Scan for the cell matching the given text and deliver its (X, Y) coordinate at center. 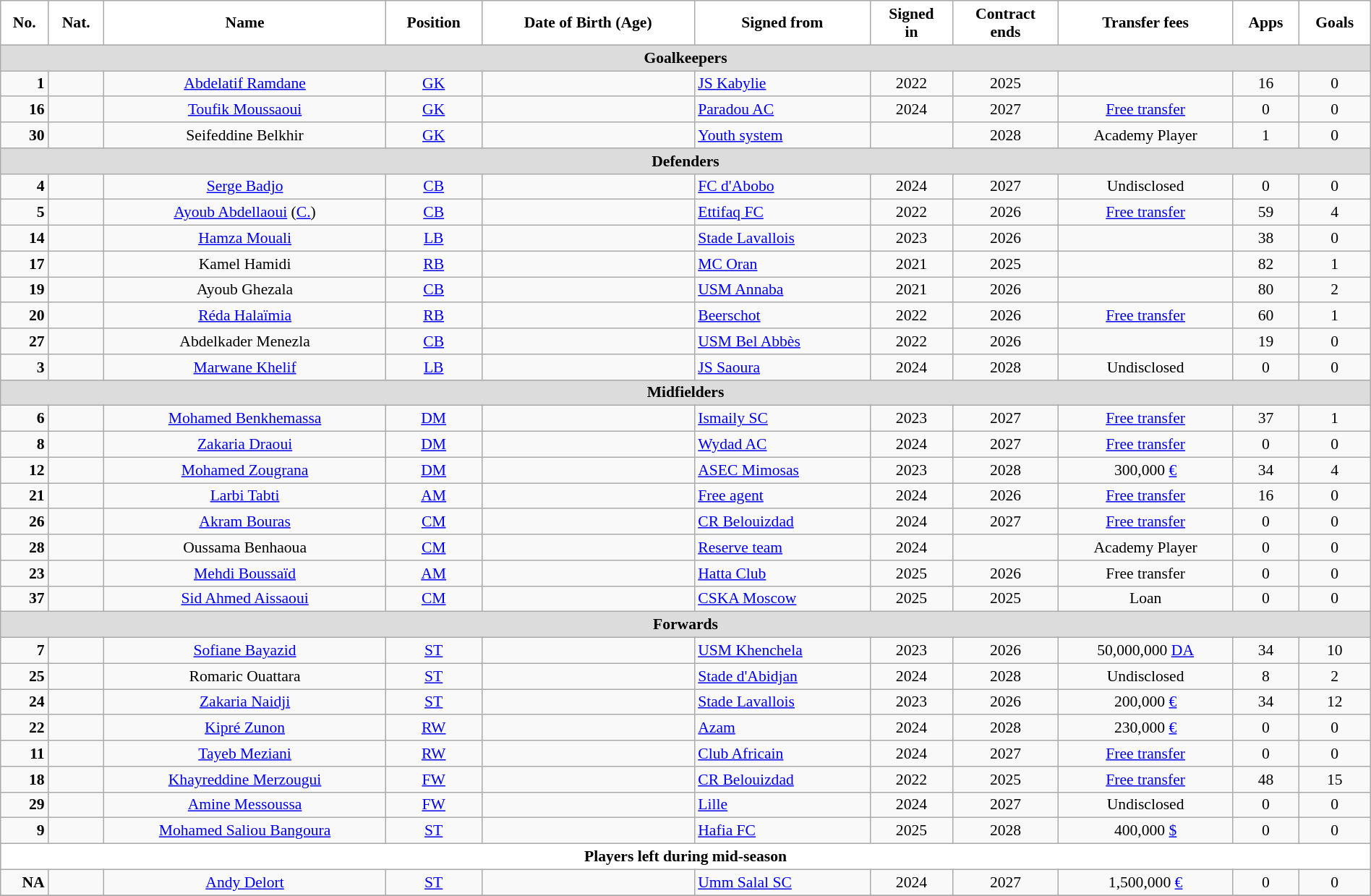
Reserve team (782, 547)
Ayoub Ghezala (244, 290)
Abdelkader Menezla (244, 341)
Signed from (782, 23)
Larbi Tabti (244, 496)
15 (1335, 780)
82 (1265, 264)
50,000,000 DA (1145, 651)
Mehdi Boussaïd (244, 573)
Goals (1335, 23)
Paradou AC (782, 110)
48 (1265, 780)
Marwane Khelif (244, 367)
Zakaria Naidji (244, 702)
Mohamed Zougrana (244, 470)
10 (1335, 651)
24 (25, 702)
28 (25, 547)
USM Khenchela (782, 651)
30 (25, 135)
Transfer fees (1145, 23)
Umm Salal SC (782, 882)
5 (25, 213)
Romaric Ouattara (244, 676)
Midfielders (685, 393)
Mohamed Saliou Bangoura (244, 831)
26 (25, 522)
27 (25, 341)
21 (25, 496)
Khayreddine Merzougui (244, 780)
300,000 € (1145, 470)
6 (25, 419)
Apps (1265, 23)
Youth system (782, 135)
3 (25, 367)
Akram Bouras (244, 522)
Andy Delort (244, 882)
38 (1265, 239)
1,500,000 € (1145, 882)
25 (25, 676)
Hafia FC (782, 831)
Wydad AC (782, 445)
Seifeddine Belkhir (244, 135)
80 (1265, 290)
Forwards (685, 625)
Serge Badjo (244, 187)
Signedin (911, 23)
Beerschot (782, 316)
Amine Messoussa (244, 805)
59 (1265, 213)
Ettifaq FC (782, 213)
JS Saoura (782, 367)
NA (25, 882)
60 (1265, 316)
CSKA Moscow (782, 599)
Kamel Hamidi (244, 264)
Ismaily SC (782, 419)
No. (25, 23)
Name (244, 23)
29 (25, 805)
Contractends (1005, 23)
Sid Ahmed Aissaoui (244, 599)
230,000 € (1145, 728)
Sofiane Bayazid (244, 651)
ASEC Mimosas (782, 470)
Mohamed Benkhemassa (244, 419)
Kipré Zunon (244, 728)
23 (25, 573)
Azam (782, 728)
Goalkeepers (685, 58)
Loan (1145, 599)
Abdelatif Ramdane (244, 84)
Nat. (77, 23)
Tayeb Meziani (244, 754)
Toufik Moussaoui (244, 110)
Position (434, 23)
17 (25, 264)
9 (25, 831)
JS Kabylie (782, 84)
MC Oran (782, 264)
Defenders (685, 161)
Players left during mid-season (685, 857)
7 (25, 651)
USM Bel Abbès (782, 341)
200,000 € (1145, 702)
Date of Birth (Age) (588, 23)
Lille (782, 805)
Zakaria Draoui (244, 445)
Club Africain (782, 754)
Réda Halaïmia (244, 316)
FC d'Abobo (782, 187)
20 (25, 316)
Free agent (782, 496)
400,000 $ (1145, 831)
Stade d'Abidjan (782, 676)
14 (25, 239)
22 (25, 728)
Oussama Benhaoua (244, 547)
USM Annaba (782, 290)
Ayoub Abdellaoui (C.) (244, 213)
11 (25, 754)
18 (25, 780)
Hatta Club (782, 573)
Hamza Mouali (244, 239)
